Extract the (X, Y) coordinate from the center of the cell holding the provided text.  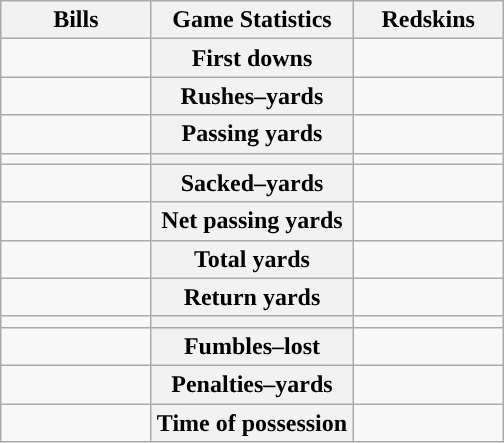
Penalties–yards (252, 384)
First downs (252, 58)
Sacked–yards (252, 183)
Game Statistics (252, 20)
Rushes–yards (252, 96)
Time of possession (252, 423)
Fumbles–lost (252, 346)
Total yards (252, 259)
Bills (76, 20)
Return yards (252, 297)
Passing yards (252, 134)
Net passing yards (252, 221)
Redskins (428, 20)
